Output the [X, Y] coordinate of the center of the cell containing the given text.  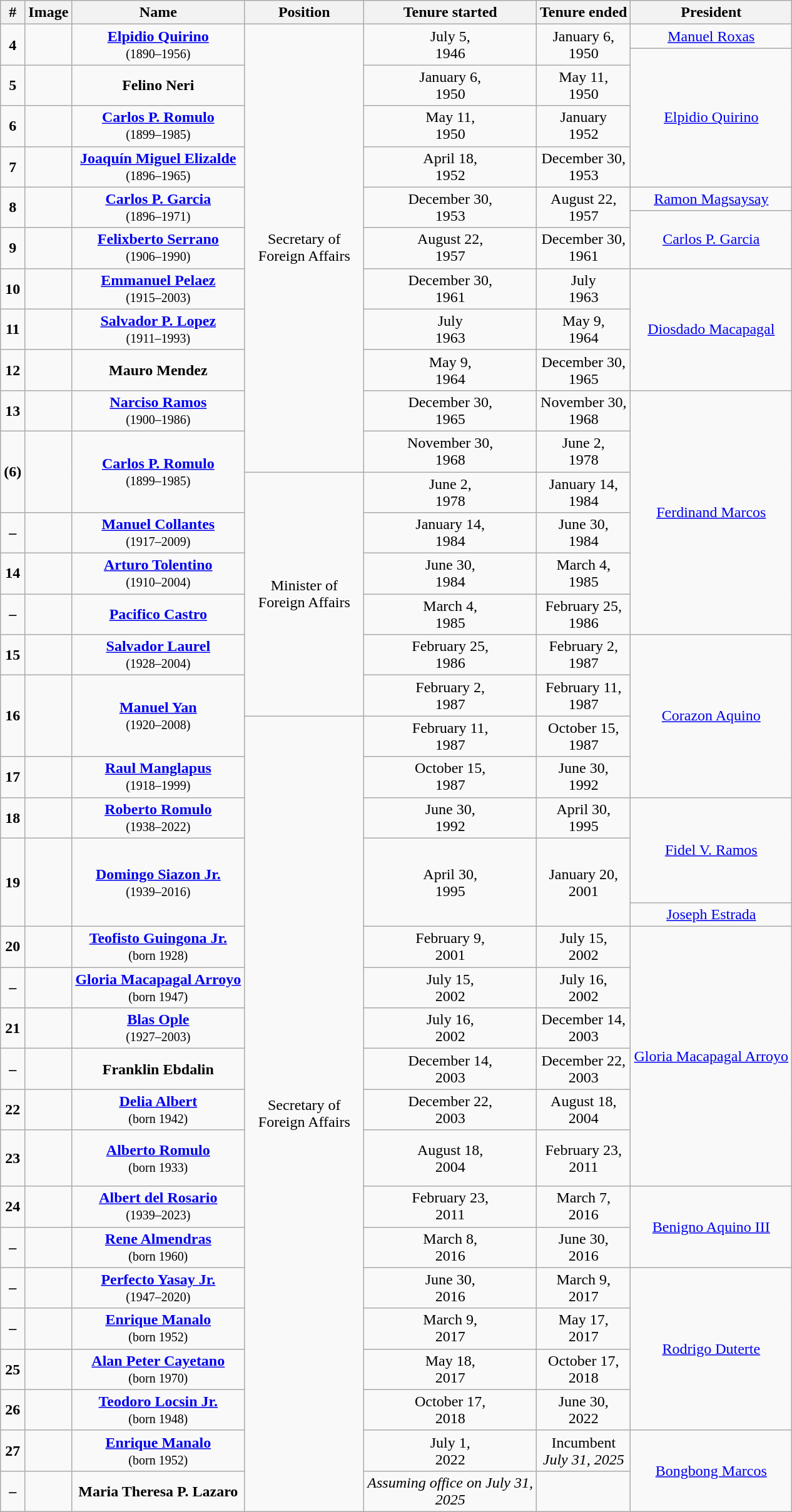
24 [13, 1207]
26 [13, 1409]
Gloria Macapagal Arroyo(born 1947) [158, 988]
27 [13, 1451]
15 [13, 655]
Arturo Tolentino(1910–2004) [158, 574]
21 [13, 1028]
7 [13, 166]
11 [13, 329]
Tenure started [450, 13]
19 [13, 882]
Joseph Estrada [711, 915]
Salvador Laurel(1928–2004) [158, 655]
Roberto Romulo(1938–2022) [158, 818]
5 [13, 85]
Raul Manglapus(1918–1999) [158, 777]
Salvador P. Lopez(1911–1993) [158, 329]
Domingo Siazon Jr.(1939–2016) [158, 882]
Position [304, 13]
16 [13, 716]
# [13, 13]
4 [13, 45]
Assuming office on July 31,2025 [450, 1491]
Alberto Romulo(born 1933) [158, 1158]
May 17,2017 [584, 1328]
12 [13, 370]
25 [13, 1369]
Incumbent July 31, 2025 [584, 1451]
14 [13, 574]
Rene Almendras(born 1960) [158, 1247]
July 1,2022 [450, 1451]
Manuel Roxas [711, 36]
January 20,2001 [584, 882]
6 [13, 126]
Alan Peter Cayetano(born 1970) [158, 1369]
Fidel V. Ramos [711, 850]
Emmanuel Pelaez(1915–2003) [158, 289]
Narciso Ramos(1900–1986) [158, 410]
Minister of Foreign Affairs [304, 593]
May 18,2017 [450, 1369]
April 18,1952 [450, 166]
June 30,2022 [584, 1409]
Felino Neri [158, 85]
Ferdinand Marcos [711, 512]
Tenure ended [584, 13]
July 5,1946 [450, 45]
Franklin Ebdalin [158, 1069]
Blas Ople(1927–2003) [158, 1028]
Manuel Yan(1920–2008) [158, 716]
Image [49, 13]
8 [13, 208]
Corazon Aquino [711, 716]
January 1952 [584, 126]
March 7,2016 [584, 1207]
Maria Theresa P. Lazaro [158, 1491]
February 9,2001 [450, 947]
Albert del Rosario(1939–2023) [158, 1207]
Diosdado Macapagal [711, 329]
18 [13, 818]
Pacifico Castro [158, 614]
(6) [13, 471]
Delia Albert(born 1942) [158, 1109]
9 [13, 248]
Bongbong Marcos [711, 1471]
23 [13, 1158]
17 [13, 777]
Mauro Mendez [158, 370]
10 [13, 289]
Felixberto Serrano(1906–1990) [158, 248]
13 [13, 410]
Manuel Collantes(1917–2009) [158, 533]
Teofisto Guingona Jr.(born 1928) [158, 947]
President [711, 13]
Name [158, 13]
22 [13, 1109]
Elpidio Quirino(1890–1956) [158, 45]
Carlos P. Garcia [711, 239]
March 8,2016 [450, 1247]
20 [13, 947]
Joaquín Miguel Elizalde(1896–1965) [158, 166]
Perfecto Yasay Jr.(1947–2020) [158, 1288]
Ramon Magsaysay [711, 199]
Benigno Aquino III [711, 1227]
Carlos P. Garcia(1896–1971) [158, 208]
Gloria Macapagal Arroyo [711, 1057]
Elpidio Quirino [711, 118]
Teodoro Locsin Jr.(born 1948) [158, 1409]
Rodrigo Duterte [711, 1349]
